Determine the (x, y) coordinate at the center of the cell enclosing the given text.  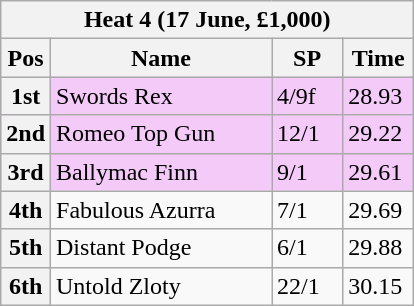
6th (26, 286)
Name (162, 58)
29.61 (378, 172)
29.22 (378, 134)
4/9f (308, 96)
Heat 4 (17 June, £1,000) (208, 20)
Ballymac Finn (162, 172)
2nd (26, 134)
29.69 (378, 210)
5th (26, 248)
Distant Podge (162, 248)
9/1 (308, 172)
29.88 (378, 248)
6/1 (308, 248)
4th (26, 210)
Romeo Top Gun (162, 134)
28.93 (378, 96)
SP (308, 58)
22/1 (308, 286)
Pos (26, 58)
Untold Zloty (162, 286)
1st (26, 96)
Time (378, 58)
12/1 (308, 134)
3rd (26, 172)
7/1 (308, 210)
Fabulous Azurra (162, 210)
30.15 (378, 286)
Swords Rex (162, 96)
